Search for the cell housing the specified text and yield its [x, y] center coordinate. 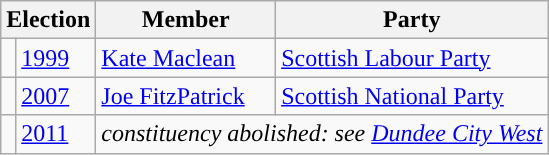
Election [48, 20]
Joe FitzPatrick [186, 96]
Kate Maclean [186, 58]
constituency abolished: see Dundee City West [322, 134]
Scottish Labour Party [412, 58]
2011 [56, 134]
Party [412, 20]
2007 [56, 96]
1999 [56, 58]
Member [186, 20]
Scottish National Party [412, 96]
